Output the [X, Y] coordinate of the center of the cell containing the given text.  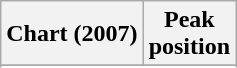
Peakposition [189, 34]
Chart (2007) [72, 34]
